Provide the [X, Y] coordinate of the cell's center where the given text is located.  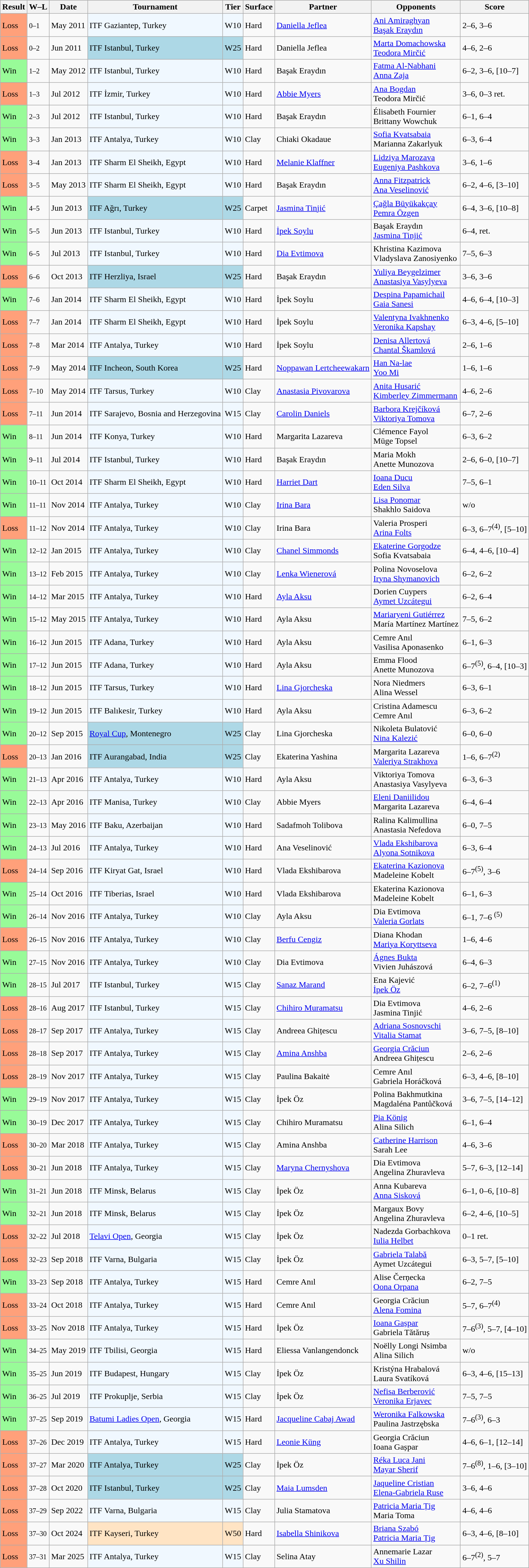
4–6, 6–1, [12–14] [495, 1442]
Ana Bogdan Teodora Mirčić [416, 93]
Anita Husarić Kimberley Zimmermann [416, 391]
3–6, 0–3 ret. [495, 93]
Cemre Anıl Gabriela Horáčková [416, 1076]
Ekaterine Gorgodze Sofia Kvatsabaia [416, 551]
ITF İzmir, Turkey [155, 93]
11–11 [38, 505]
28–17 [38, 1031]
Dia Evtimova Jasmina Tinjić [416, 1007]
16–12 [38, 642]
Feb 2015 [68, 573]
ITF Tbilisi, Georgia [155, 1350]
Harriet Dart [323, 482]
Lenka Wienerová [323, 573]
29–19 [38, 1099]
6–2, 4–6, [3–10] [495, 185]
5–7, 6–3, [12–14] [495, 1168]
Anastasia Pivovarova [323, 391]
Sofia Kvatsabaia Marianna Zakarlyuk [416, 139]
5–7, 6–7(4) [495, 1305]
Adriana Sosnovschi Vitalia Stamat [416, 1031]
Élisabeth Fournier Brittany Wowchuk [416, 117]
Oct 2014 [68, 482]
Annemarie Lazar Xu Shilin [416, 1556]
Ana Veselinović [323, 848]
37–31 [38, 1556]
2–6, 1–6 [495, 345]
Mar 2014 [68, 345]
32–22 [38, 1236]
22–13 [38, 802]
21–13 [38, 779]
Catherine Harrison Sarah Lee [416, 1145]
6–4, ret. [495, 230]
6–0, 7–5 [495, 825]
Anna Fitzpatrick Ana Veselinović [416, 185]
Noppawan Lertcheewakarn [323, 368]
30–21 [38, 1168]
7–9 [38, 368]
28–15 [38, 985]
Date [68, 7]
33–25 [38, 1328]
Selina Atay [323, 1556]
7–5, 6–1 [495, 482]
Ioana Gașpar Gabriela Tătăruș [416, 1328]
30–19 [38, 1122]
4–6, 4–6 [495, 1510]
Fatma Al-Nabhani Anna Zaja [416, 71]
Mariaryeni Gutiérrez María Martínez Martínez [416, 619]
3–3 [38, 139]
ITF Baku, Azerbaijan [155, 825]
20–12 [38, 733]
11–12 [38, 528]
ITF Herzliya, Israel [155, 276]
26–14 [38, 916]
Nadezda Gorbachkova Iulia Helbet [416, 1236]
Dec 2017 [68, 1122]
Sanaz Marand [323, 985]
Jan 2016 [68, 757]
Jun 2019 [68, 1373]
7–6(3), 6–3 [495, 1419]
Jaqueline Cristian Elena-Gabriela Ruse [416, 1488]
ITF Incheon, South Korea [155, 368]
4–6, 3–6 [495, 1145]
1–2 [38, 71]
0–1 [38, 25]
Mar 2025 [68, 1556]
Diana Khodan Mariya Koryttseva [416, 939]
3–4 [38, 162]
Ralina Kalimullina Anastasia Nefedova [416, 825]
7–5, 6–3 [495, 254]
37–29 [38, 1510]
6–1, 0–6, [10–8] [495, 1191]
Score [495, 7]
W50 [233, 1534]
ITF Tiberias, Israel [155, 894]
W–L [38, 7]
6–2, 3–6, [10–7] [495, 71]
Jun 2011 [68, 48]
Jul 2018 [68, 1236]
Surface [259, 7]
12–12 [38, 551]
Dia Evtimova Angelina Zhuravleva [416, 1168]
Tier [233, 7]
Dorien Cuypers Aymet Uzcátegui [416, 596]
4–6, 6–4, [10–3] [495, 299]
28–16 [38, 1007]
Nikoleta Bulatović Nina Kalezić [416, 733]
6–6 [38, 276]
Nefisa Berberović Veronika Erjavec [416, 1397]
Khristina Kazimova Vladyslava Zanosiyenko [416, 254]
33–23 [38, 1282]
Noëlly Longi Nsimba Alina Silich [416, 1350]
Briana Szabó Patricia Maria Țig [416, 1534]
Jacqueline Cabaj Awad [323, 1419]
Aug 2017 [68, 1007]
7–7 [38, 322]
1–6, 1–6 [495, 368]
6–3, 4–6, [15–13] [495, 1373]
7–10 [38, 391]
Viktoriya Tomova Anastasiya Vasylyeva [416, 779]
Nov 2018 [68, 1328]
ITF Konya, Turkey [155, 436]
Margaux Bovy Angelina Zhuravleva [416, 1213]
32–23 [38, 1259]
Polina Novoselova Iryna Shymanovich [416, 573]
6–2, 6–2 [495, 573]
Oct 2024 [68, 1534]
31–21 [38, 1191]
Jul 2013 [68, 254]
5–5 [38, 230]
6–2, 7–6(1) [495, 985]
0–1 ret. [495, 1236]
Sep 2019 [68, 1419]
Ekaterina Yashina [323, 757]
Melanie Klaffner [323, 162]
Oct 2016 [68, 894]
Réka Luca Jani Mayar Sherif [416, 1465]
Alise Čerņecka Oona Orpana [416, 1282]
Han Na-lae Yoo Mi [416, 368]
6–2, 6–4 [495, 596]
6–4, 3–6, [10–8] [495, 208]
ITF Budapest, Hungary [155, 1373]
Margarita Lazareva Valeriya Strakhova [416, 757]
Denisa Allertová Chantal Škamlová [416, 345]
ITF Prokuplje, Serbia [155, 1397]
13–12 [38, 573]
4–5 [38, 208]
Emma Flood Anette Munozova [416, 665]
Chiaki Okadaue [323, 139]
ITF Kiryat Gat, Israel [155, 870]
Cemre Anıl Vasilisa Aponasenko [416, 642]
35–25 [38, 1373]
6–4, 6–3 [495, 962]
2–6, 6–0, [10–7] [495, 459]
Ani Amiraghyan Başak Eraydın [416, 25]
34–25 [38, 1350]
1–6, 4–6 [495, 939]
37–26 [38, 1442]
Lidziya Marozava Eugeniya Pashkova [416, 162]
Başak Eraydın Jasmina Tinjić [416, 230]
36–25 [38, 1397]
Paulina Bakaitė [323, 1076]
Margarita Lazareva [323, 436]
33–24 [38, 1305]
6–2, 7–5 [495, 1282]
6–5 [38, 254]
Carolin Daniels [323, 414]
ITF Sarajevo, Bosnia and Herzegovina [155, 414]
Patricia Maria Țig Maria Toma [416, 1510]
20–13 [38, 757]
Marta Domachowska Teodora Mirčić [416, 48]
Çağla Büyükakçay Pemra Özgen [416, 208]
7–11 [38, 414]
Jan 2015 [68, 551]
37–30 [38, 1534]
Royal Cup, Montenegro [155, 733]
Polina Bakhmutkina Magdaléna Pantůčková [416, 1099]
7–5, 6–2 [495, 619]
Jul 2019 [68, 1397]
Leonie Küng [323, 1442]
May 2015 [68, 619]
Chanel Simmonds [323, 551]
6–3, 6–7(4), [5–10] [495, 528]
Lisa Ponomar Shakhlo Saidova [416, 505]
1–3 [38, 93]
Georgia Crăciun Andreea Ghițescu [416, 1054]
26–15 [38, 939]
Georgia Crăciun Alena Fomina [416, 1305]
7–6 [38, 299]
28–19 [38, 1076]
Yuliya Beygelzimer Anastasiya Vasylyeva [416, 276]
Maia Lumsden [323, 1488]
Batumi Ladies Open, Georgia [155, 1419]
ITF Balıkesir, Turkey [155, 711]
May 2016 [68, 825]
7–5, 7–5 [495, 1397]
30–20 [38, 1145]
6–3, 6–1 [495, 688]
9–11 [38, 459]
23–13 [38, 825]
Vlada Ekshibarova Alyona Sotnikova [416, 848]
6–1, 7–6 (5) [495, 916]
Partner [323, 7]
May 2011 [68, 25]
37–27 [38, 1465]
2–6, 3–6 [495, 25]
7–6(3), 5–7, [4–10] [495, 1328]
Jul 2014 [68, 459]
Andreea Ghițescu [323, 1031]
Jul 2017 [68, 985]
0–2 [38, 48]
6–7(2), 5–7 [495, 1556]
Maria Mokh Anette Munozova [416, 459]
Maryna Chernyshova [323, 1168]
Sep 2015 [68, 733]
May 2019 [68, 1350]
Tournament [155, 7]
3–6, 4–6 [495, 1488]
Eleni Daniilidou Margarita Lazareva [416, 802]
Gabriela Talabă Aymet Uzcátegui [416, 1259]
Cristina Adamescu Cemre Anıl [416, 711]
37–28 [38, 1488]
25–14 [38, 894]
ITF Aurangabad, India [155, 757]
7–6(8), 1–6, [3–10] [495, 1465]
6–4, 4–6, [10–4] [495, 551]
6–7, 2–6 [495, 414]
Georgia Crăciun Ioana Gașpar [416, 1442]
Sep 2022 [68, 1510]
Opponents [416, 7]
Dia Evtimova Valeria Gorlats [416, 916]
Nora Niedmers Alina Wessel [416, 688]
6–7(5), 6–4, [10–3] [495, 665]
Result [14, 7]
Weronika Falkowska Paulina Jastrzębska [416, 1419]
Oct 2018 [68, 1305]
Ioana Ducu Eden Silva [416, 482]
37–25 [38, 1419]
ITF Manisa, Turkey [155, 802]
27–15 [38, 962]
Jul 2016 [68, 848]
17–12 [38, 665]
ITF Kayseri, Turkey [155, 1534]
Eliessa Vanlangendonck [323, 1350]
3–6, 3–6 [495, 276]
Kristýna Hrabalová Laura Svatíková [416, 1373]
Oct 2020 [68, 1488]
Valeria Prosperi Arina Folts [416, 528]
28–18 [38, 1054]
Dec 2019 [68, 1442]
May 2013 [68, 185]
24–14 [38, 870]
Berfu Cengiz [323, 939]
3–6, 7–5, [14–12] [495, 1099]
7–8 [38, 345]
Telavi Open, Georgia [155, 1236]
Valentyna Ivakhnenko Veronika Kapshay [416, 322]
8–11 [38, 436]
Isabella Shinikova [323, 1534]
6–7(5), 3–6 [495, 870]
1–6, 6–7(2) [495, 757]
May 2012 [68, 71]
Clémence Fayol Müge Topsel [416, 436]
6–4, 6–4 [495, 802]
6–2, 4–6, [10–5] [495, 1213]
ITF Ağrı, Turkey [155, 208]
Pia König Alina Silich [416, 1122]
32–21 [38, 1213]
Sadafmoh Tolibova [323, 825]
6–3, 6–3 [495, 779]
Despina Papamichail Gaia Sanesi [416, 299]
Mar 2018 [68, 1145]
Mar 2015 [68, 596]
3–6, 1–6 [495, 162]
3–6, 7–5, [8–10] [495, 1031]
Mar 2020 [68, 1465]
Ágnes Bukta Vivien Juhászová [416, 962]
Barbora Krejčíková Viktoriya Tomova [416, 414]
18–12 [38, 688]
3–5 [38, 185]
Oct 2013 [68, 276]
19–12 [38, 711]
Ena Kajević İpek Öz [416, 985]
6–3, 5–7, [5–10] [495, 1259]
10–11 [38, 482]
6–3, 4–6, [5–10] [495, 322]
Sep 2016 [68, 870]
Anna Kubareva Anna Sisková [416, 1191]
6–0, 6–0 [495, 733]
2–3 [38, 117]
2–6, 2–6 [495, 1054]
Carpet [259, 208]
ITF Gaziantep, Turkey [155, 25]
14–12 [38, 596]
Julia Stamatova [323, 1510]
Jasmina Tinjić [323, 208]
15–12 [38, 619]
24–13 [38, 848]
